Pinpoint the cell where the given text exists, returning its (X, Y) midpoint coordinate. 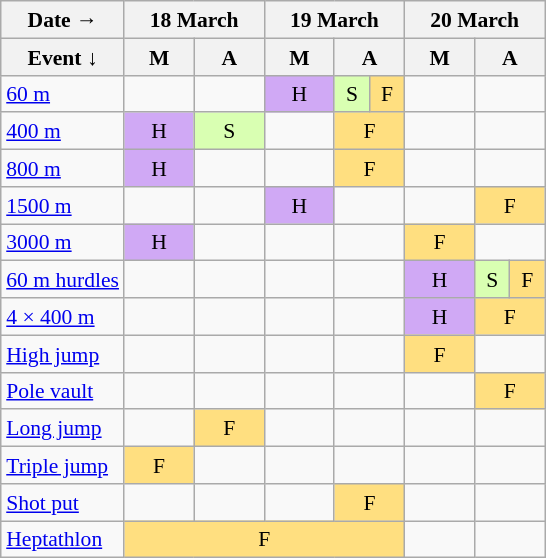
Event ↓ (62, 56)
Triple jump (62, 464)
18 March (194, 20)
1500 m (62, 204)
800 m (62, 168)
19 March (334, 20)
Shot put (62, 502)
Pole vault (62, 390)
4 × 400 m (62, 316)
Heptathlon (62, 538)
Long jump (62, 428)
400 m (62, 130)
Date → (62, 20)
High jump (62, 354)
60 m (62, 94)
3000 m (62, 242)
60 m hurdles (62, 280)
20 March (475, 20)
